For the text-containing cell, return its midpoint in (x, y) coordinate format. 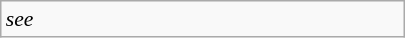
see (203, 19)
